Scan for the cell matching the given text and deliver its [X, Y] coordinate at center. 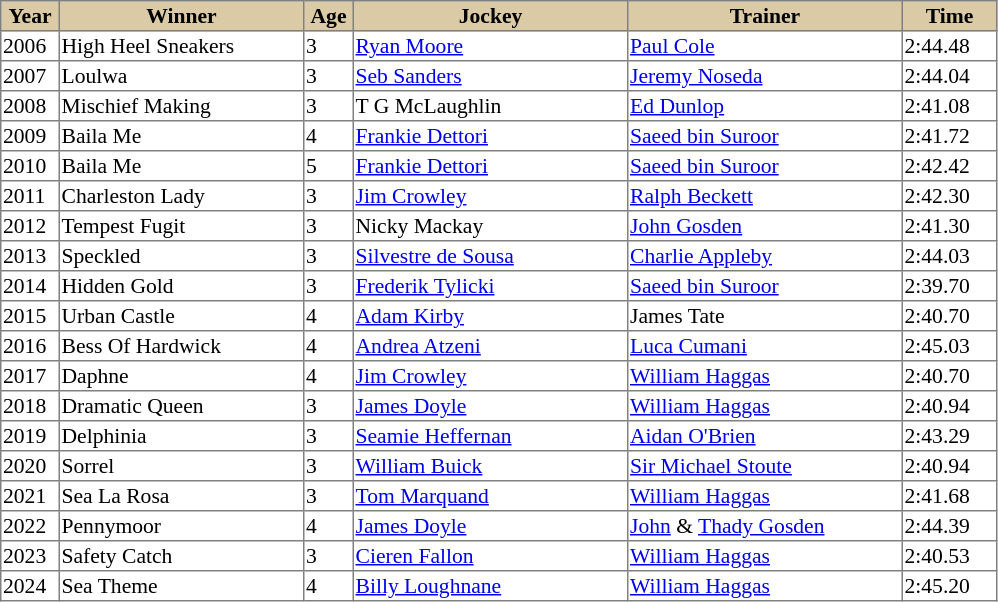
High Heel Sneakers [181, 46]
2:44.04 [949, 76]
2013 [30, 256]
James Tate [765, 316]
2:44.03 [949, 256]
Trainer [765, 16]
2015 [30, 316]
Sea La Rosa [181, 496]
Age [329, 16]
2021 [30, 496]
Pennymoor [181, 526]
Nicky Mackay [490, 226]
Daphne [181, 376]
Adam Kirby [490, 316]
2011 [30, 196]
Hidden Gold [181, 286]
2:45.20 [949, 586]
2007 [30, 76]
Seb Sanders [490, 76]
Aidan O'Brien [765, 436]
2020 [30, 466]
2024 [30, 586]
Andrea Atzeni [490, 346]
Ryan Moore [490, 46]
2:45.03 [949, 346]
Ralph Beckett [765, 196]
2:41.08 [949, 106]
Billy Loughnane [490, 586]
2009 [30, 136]
Mischief Making [181, 106]
2006 [30, 46]
Ed Dunlop [765, 106]
Speckled [181, 256]
2019 [30, 436]
T G McLaughlin [490, 106]
2017 [30, 376]
2:41.30 [949, 226]
2016 [30, 346]
Tempest Fugit [181, 226]
Time [949, 16]
Seamie Heffernan [490, 436]
2022 [30, 526]
Cieren Fallon [490, 556]
2:40.53 [949, 556]
Winner [181, 16]
John Gosden [765, 226]
2012 [30, 226]
Jeremy Noseda [765, 76]
Charlie Appleby [765, 256]
Jockey [490, 16]
Luca Cumani [765, 346]
Dramatic Queen [181, 406]
Bess Of Hardwick [181, 346]
Frederik Tylicki [490, 286]
2:41.68 [949, 496]
Sorrel [181, 466]
Year [30, 16]
Urban Castle [181, 316]
2:39.70 [949, 286]
Paul Cole [765, 46]
2:44.39 [949, 526]
2:42.30 [949, 196]
Silvestre de Sousa [490, 256]
2:43.29 [949, 436]
Delphinia [181, 436]
Safety Catch [181, 556]
5 [329, 166]
Sir Michael Stoute [765, 466]
John & Thady Gosden [765, 526]
2018 [30, 406]
Loulwa [181, 76]
2023 [30, 556]
2008 [30, 106]
Sea Theme [181, 586]
2:42.42 [949, 166]
Charleston Lady [181, 196]
Tom Marquand [490, 496]
2010 [30, 166]
2:41.72 [949, 136]
2:44.48 [949, 46]
William Buick [490, 466]
2014 [30, 286]
